Return the [x, y] coordinate for the center point of the cell that contains the specified text.  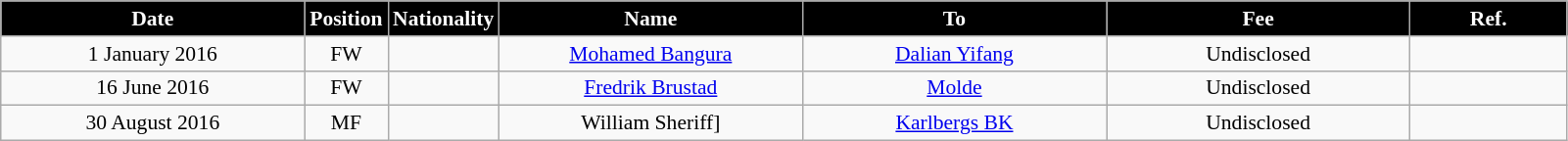
16 June 2016 [153, 88]
William Sheriff] [650, 123]
1 January 2016 [153, 54]
Nationality [443, 19]
Ref. [1489, 19]
30 August 2016 [153, 123]
Fee [1259, 19]
Mohamed Bangura [650, 54]
Fredrik Brustad [650, 88]
MF [347, 123]
Dalian Yifang [954, 54]
Karlbergs BK [954, 123]
Position [347, 19]
To [954, 19]
Date [153, 19]
Name [650, 19]
Molde [954, 88]
